Provide the (X, Y) coordinate of the cell's center where the given text is located.  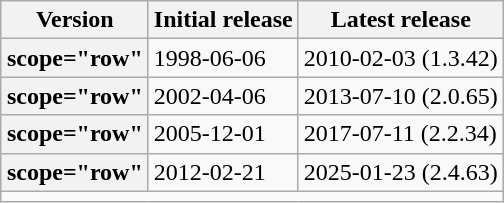
Version (74, 20)
2013-07-10 (2.0.65) (400, 96)
2005-12-01 (223, 134)
Initial release (223, 20)
1998-06-06 (223, 58)
2025-01-23 (2.4.63) (400, 172)
2010-02-03 (1.3.42) (400, 58)
2002-04-06 (223, 96)
2012-02-21 (223, 172)
Latest release (400, 20)
2017-07-11 (2.2.34) (400, 134)
